Detect which cell encompasses the target text, then output its [X, Y] center coordinate. 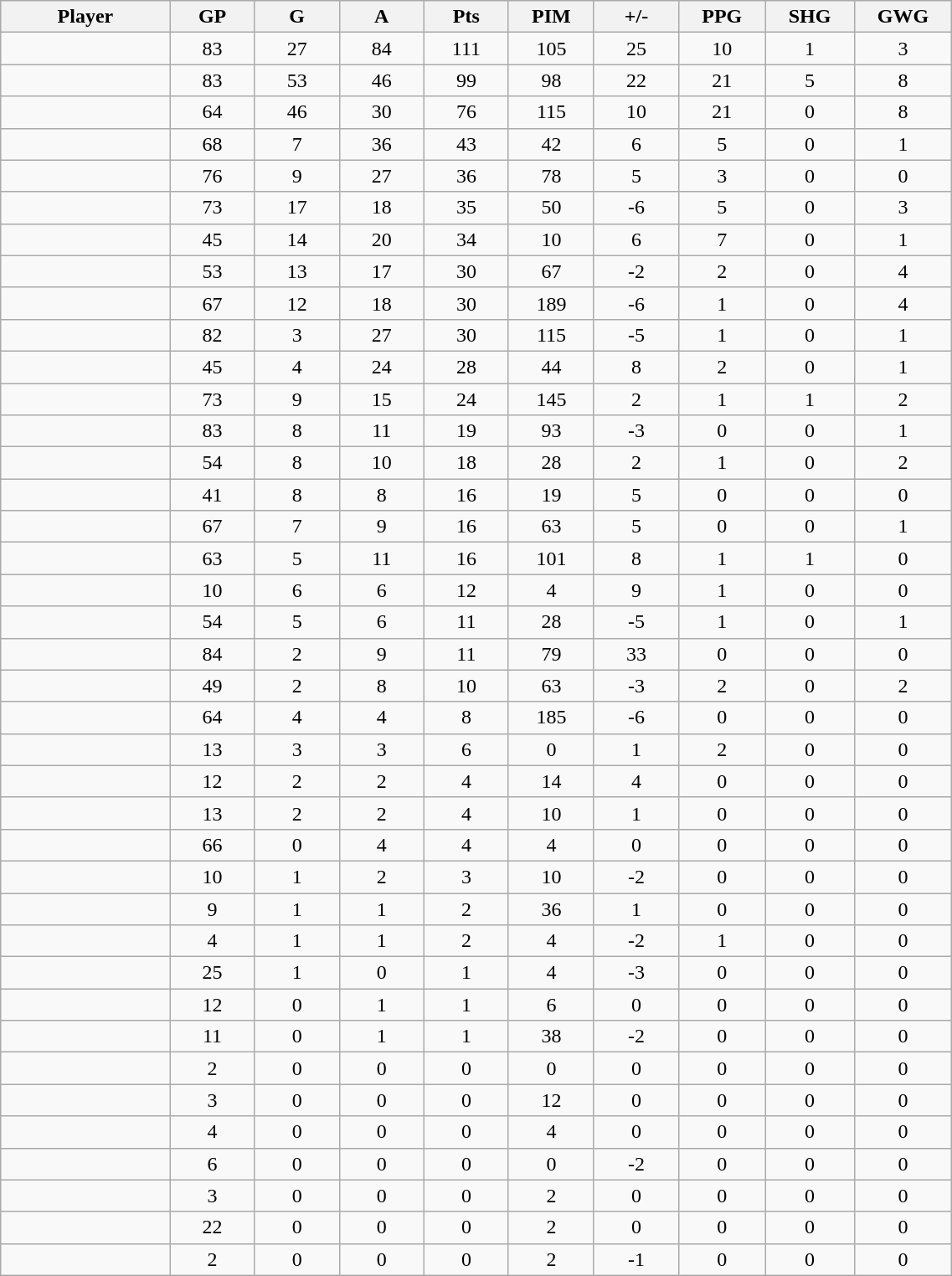
105 [551, 49]
Pts [466, 17]
43 [466, 144]
98 [551, 80]
93 [551, 431]
42 [551, 144]
78 [551, 176]
49 [213, 686]
PPG [722, 17]
38 [551, 1037]
66 [213, 845]
Player [85, 17]
PIM [551, 17]
44 [551, 367]
185 [551, 718]
35 [466, 208]
+/- [636, 17]
-1 [636, 1259]
SHG [810, 17]
101 [551, 558]
79 [551, 654]
34 [466, 239]
99 [466, 80]
50 [551, 208]
20 [382, 239]
82 [213, 335]
41 [213, 495]
15 [382, 399]
A [382, 17]
GP [213, 17]
68 [213, 144]
33 [636, 654]
145 [551, 399]
189 [551, 303]
111 [466, 49]
GWG [903, 17]
G [296, 17]
